Provide the [X, Y] coordinate of the cell's center where the given text is located.  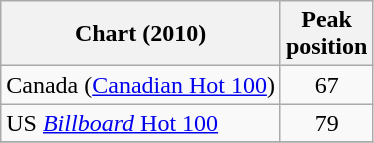
79 [326, 123]
Canada (Canadian Hot 100) [141, 85]
67 [326, 85]
US Billboard Hot 100 [141, 123]
Chart (2010) [141, 34]
Peakposition [326, 34]
